Locate the cell with the specified text and output its (x, y) center coordinate. 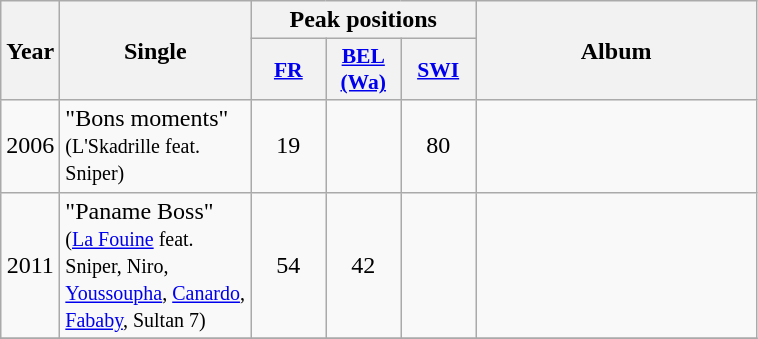
"Bons moments"(L'Skadrille feat. Sniper) (156, 146)
2011 (30, 265)
FR (288, 70)
2006 (30, 146)
Album (616, 50)
54 (288, 265)
80 (438, 146)
SWI (438, 70)
19 (288, 146)
42 (364, 265)
Year (30, 50)
Single (156, 50)
Peak positions (364, 20)
"Paname Boss"(La Fouine feat. Sniper, Niro, Youssoupha, Canardo, Fababy, Sultan 7) (156, 265)
BEL (Wa) (364, 70)
